Capture the cell that displays the provided text and extract its (x, y) central coordinate. 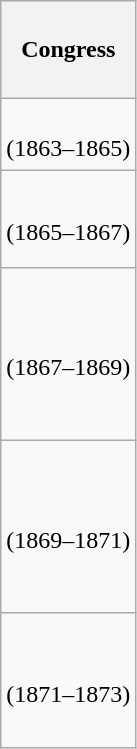
Congress (68, 50)
(1863–1865) (68, 135)
(1871–1873) (68, 680)
(1869–1871) (68, 526)
(1867–1869) (68, 354)
(1865–1867) (68, 219)
